Pinpoint the cell where the given text exists, returning its [x, y] midpoint coordinate. 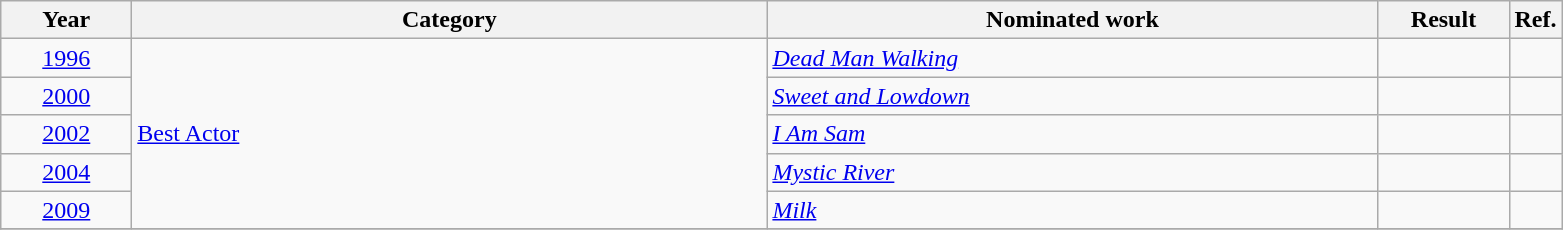
Category [450, 20]
2009 [66, 210]
Result [1444, 20]
Ref. [1536, 20]
2000 [66, 96]
Nominated work [1072, 20]
1996 [66, 58]
Year [66, 20]
Best Actor [450, 134]
I Am Sam [1072, 134]
2004 [66, 172]
Mystic River [1072, 172]
Milk [1072, 210]
Sweet and Lowdown [1072, 96]
2002 [66, 134]
Dead Man Walking [1072, 58]
